Provide the (X, Y) coordinate of the cell's center where the given text is located.  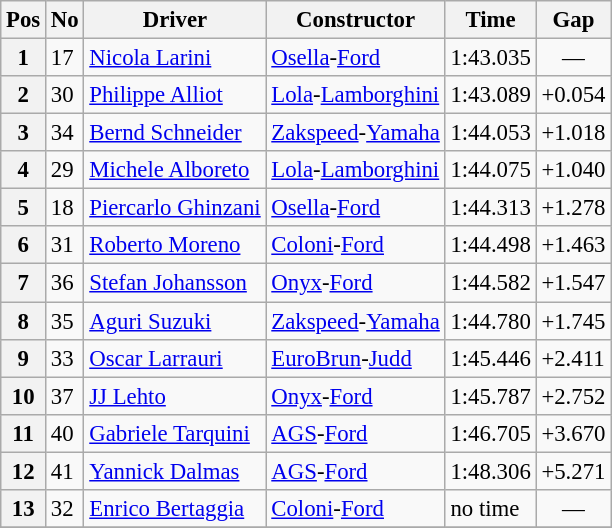
EuroBrun-Judd (356, 358)
1:44.498 (490, 245)
Time (490, 20)
37 (65, 396)
+1.463 (574, 245)
29 (65, 170)
Philippe Alliot (175, 95)
Roberto Moreno (175, 245)
1:44.582 (490, 283)
1:45.446 (490, 358)
JJ Lehto (175, 396)
1:44.313 (490, 208)
4 (24, 170)
+1.278 (574, 208)
32 (65, 509)
Gap (574, 20)
Michele Alboreto (175, 170)
1:43.035 (490, 58)
41 (65, 471)
+1.745 (574, 321)
3 (24, 133)
No (65, 20)
1 (24, 58)
Pos (24, 20)
11 (24, 433)
+3.670 (574, 433)
Driver (175, 20)
6 (24, 245)
17 (65, 58)
Stefan Johansson (175, 283)
31 (65, 245)
40 (65, 433)
2 (24, 95)
36 (65, 283)
Nicola Larini (175, 58)
8 (24, 321)
1:43.089 (490, 95)
1:44.075 (490, 170)
Bernd Schneider (175, 133)
5 (24, 208)
Oscar Larrauri (175, 358)
33 (65, 358)
12 (24, 471)
1:44.780 (490, 321)
Aguri Suzuki (175, 321)
13 (24, 509)
34 (65, 133)
+2.752 (574, 396)
Constructor (356, 20)
+1.547 (574, 283)
Gabriele Tarquini (175, 433)
1:45.787 (490, 396)
18 (65, 208)
30 (65, 95)
1:48.306 (490, 471)
10 (24, 396)
Enrico Bertaggia (175, 509)
no time (490, 509)
7 (24, 283)
+2.411 (574, 358)
+5.271 (574, 471)
35 (65, 321)
1:44.053 (490, 133)
1:46.705 (490, 433)
9 (24, 358)
+1.040 (574, 170)
Yannick Dalmas (175, 471)
+1.018 (574, 133)
+0.054 (574, 95)
Piercarlo Ghinzani (175, 208)
